Output the [X, Y] coordinate of the center of the cell containing the given text.  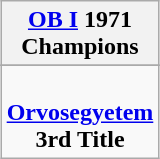
OB I 1971Champions [80, 34]
Orvosegyetem3rd Title [80, 112]
